Extract the (X, Y) coordinate from the center of the cell holding the provided text.  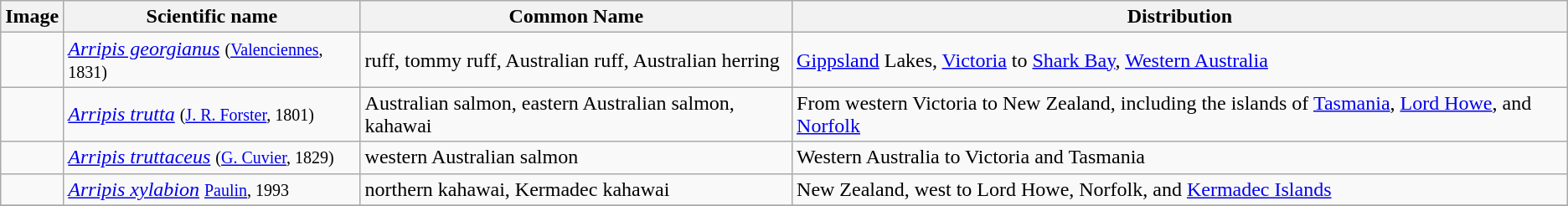
Image (32, 17)
western Australian salmon (576, 157)
Arripis georgianus (Valenciennes, 1831) (212, 60)
Common Name (576, 17)
Arripis trutta (J. R. Forster, 1801) (212, 114)
From western Victoria to New Zealand, including the islands of Tasmania, Lord Howe, and Norfolk (1180, 114)
Australian salmon, eastern Australian salmon, kahawai (576, 114)
Gippsland Lakes, Victoria to Shark Bay, Western Australia (1180, 60)
Western Australia to Victoria and Tasmania (1180, 157)
New Zealand, west to Lord Howe, Norfolk, and Kermadec Islands (1180, 189)
Arripis xylabion Paulin, 1993 (212, 189)
northern kahawai, Kermadec kahawai (576, 189)
Distribution (1180, 17)
Scientific name (212, 17)
ruff, tommy ruff, Australian ruff, Australian herring (576, 60)
Arripis truttaceus (G. Cuvier, 1829) (212, 157)
